Return [X, Y] of the center of cell containing provided text 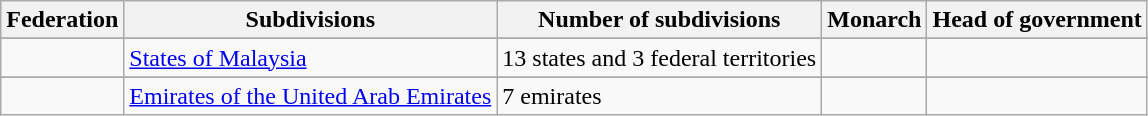
Federation [62, 20]
7 emirates [660, 96]
Subdivisions [310, 20]
Head of government [1037, 20]
Monarch [874, 20]
States of Malaysia [310, 58]
13 states and 3 federal territories [660, 58]
Emirates of the United Arab Emirates [310, 96]
Number of subdivisions [660, 20]
